Capture the cell that displays the provided text and extract its (x, y) central coordinate. 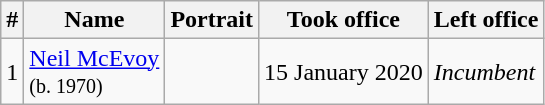
Name (94, 20)
15 January 2020 (344, 72)
Took office (344, 20)
Left office (486, 20)
1 (12, 72)
Portrait (212, 20)
Neil McEvoy(b. 1970) (94, 72)
Incumbent (486, 72)
# (12, 20)
